Detect which cell encompasses the target text, then output its (x, y) center coordinate. 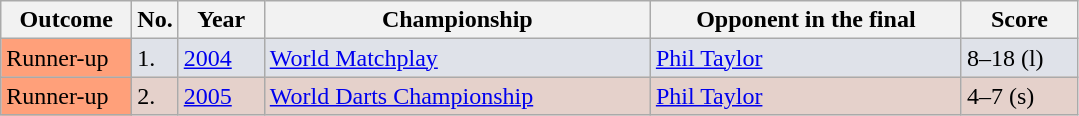
1. (155, 58)
Championship (457, 20)
Opponent in the final (806, 20)
2004 (221, 58)
2. (155, 96)
8–18 (l) (1019, 58)
2005 (221, 96)
Year (221, 20)
No. (155, 20)
Score (1019, 20)
World Matchplay (457, 58)
4–7 (s) (1019, 96)
World Darts Championship (457, 96)
Outcome (66, 20)
